Return (X, Y) of the center of cell containing provided text 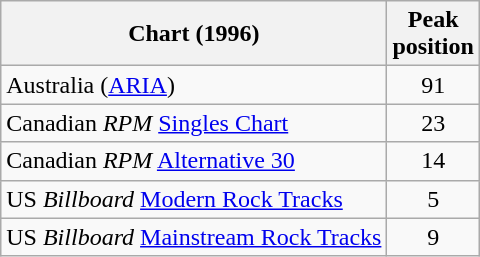
Canadian RPM Singles Chart (194, 123)
Chart (1996) (194, 34)
US Billboard Mainstream Rock Tracks (194, 237)
23 (433, 123)
14 (433, 161)
Peakposition (433, 34)
5 (433, 199)
Canadian RPM Alternative 30 (194, 161)
91 (433, 85)
9 (433, 237)
US Billboard Modern Rock Tracks (194, 199)
Australia (ARIA) (194, 85)
